Capture the cell that displays the provided text and extract its [x, y] central coordinate. 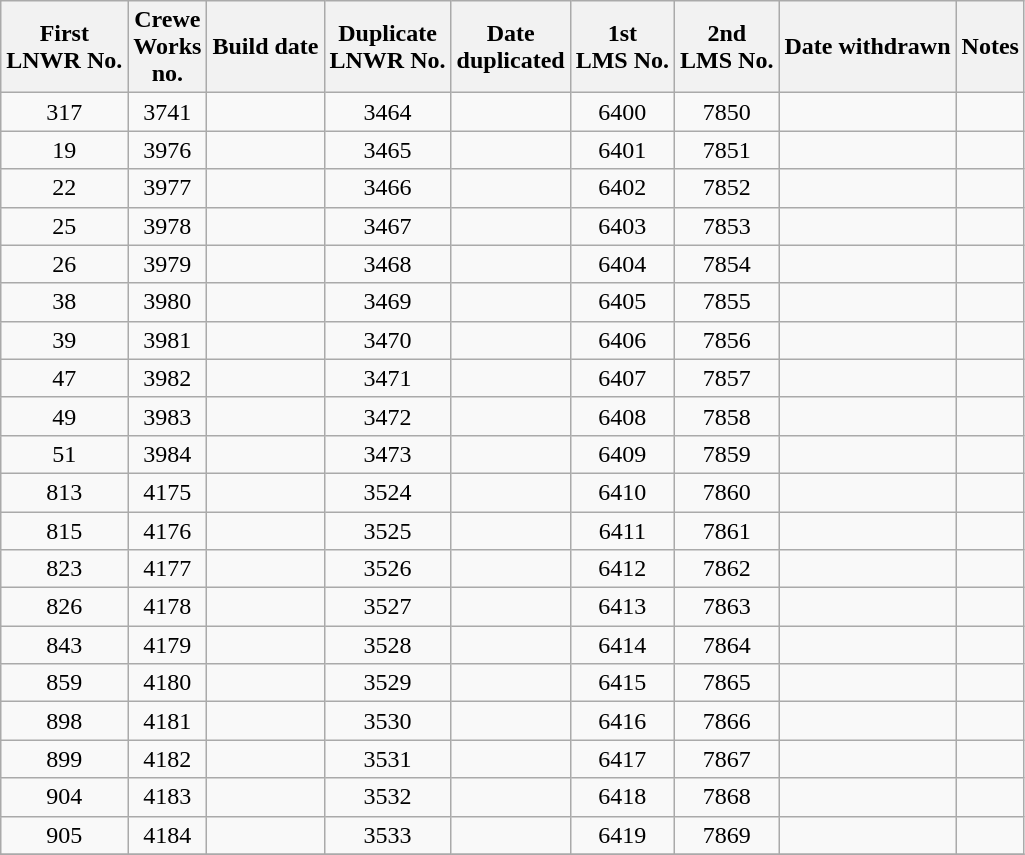
3529 [388, 683]
6408 [622, 416]
7850 [727, 112]
Date withdrawn [868, 47]
4181 [168, 721]
905 [64, 835]
7866 [727, 721]
3533 [388, 835]
4182 [168, 759]
4178 [168, 607]
6415 [622, 683]
FirstLNWR No. [64, 47]
7860 [727, 492]
25 [64, 226]
Notes [990, 47]
3524 [388, 492]
1stLMS No. [622, 47]
3468 [388, 264]
3530 [388, 721]
19 [64, 150]
3976 [168, 150]
6403 [622, 226]
3978 [168, 226]
813 [64, 492]
7868 [727, 797]
904 [64, 797]
6404 [622, 264]
815 [64, 531]
3979 [168, 264]
843 [64, 645]
3977 [168, 188]
3472 [388, 416]
6407 [622, 378]
7855 [727, 302]
3526 [388, 569]
3741 [168, 112]
898 [64, 721]
7863 [727, 607]
Build date [266, 47]
7865 [727, 683]
7861 [727, 531]
3981 [168, 340]
3471 [388, 378]
6419 [622, 835]
26 [64, 264]
3470 [388, 340]
6417 [622, 759]
4180 [168, 683]
6414 [622, 645]
7856 [727, 340]
Dateduplicated [510, 47]
6416 [622, 721]
7857 [727, 378]
3980 [168, 302]
22 [64, 188]
38 [64, 302]
3473 [388, 454]
3528 [388, 645]
3469 [388, 302]
47 [64, 378]
4175 [168, 492]
4177 [168, 569]
317 [64, 112]
7867 [727, 759]
7851 [727, 150]
6411 [622, 531]
7852 [727, 188]
826 [64, 607]
39 [64, 340]
823 [64, 569]
3527 [388, 607]
3464 [388, 112]
6402 [622, 188]
859 [64, 683]
6405 [622, 302]
6409 [622, 454]
7858 [727, 416]
7853 [727, 226]
4179 [168, 645]
7854 [727, 264]
3466 [388, 188]
7869 [727, 835]
DuplicateLNWR No. [388, 47]
CreweWorksno. [168, 47]
6401 [622, 150]
3525 [388, 531]
3467 [388, 226]
6412 [622, 569]
2ndLMS No. [727, 47]
3983 [168, 416]
3465 [388, 150]
49 [64, 416]
4176 [168, 531]
7862 [727, 569]
4183 [168, 797]
3984 [168, 454]
3532 [388, 797]
6418 [622, 797]
6410 [622, 492]
899 [64, 759]
6400 [622, 112]
7864 [727, 645]
3531 [388, 759]
4184 [168, 835]
3982 [168, 378]
7859 [727, 454]
51 [64, 454]
6406 [622, 340]
6413 [622, 607]
